Scan for the cell matching the given text and deliver its [x, y] coordinate at center. 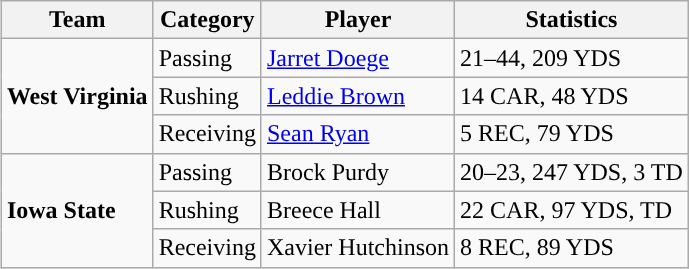
Xavier Hutchinson [358, 248]
21–44, 209 YDS [572, 58]
Sean Ryan [358, 134]
Statistics [572, 20]
Leddie Brown [358, 96]
14 CAR, 48 YDS [572, 96]
Category [207, 20]
Player [358, 20]
Jarret Doege [358, 58]
Brock Purdy [358, 172]
5 REC, 79 YDS [572, 134]
West Virginia [77, 96]
Team [77, 20]
Iowa State [77, 210]
22 CAR, 97 YDS, TD [572, 210]
20–23, 247 YDS, 3 TD [572, 172]
Breece Hall [358, 210]
8 REC, 89 YDS [572, 248]
